Search for the cell housing the specified text and yield its [x, y] center coordinate. 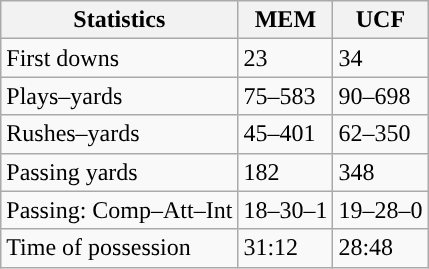
45–401 [286, 134]
19–28–0 [380, 210]
18–30–1 [286, 210]
Rushes–yards [120, 134]
62–350 [380, 134]
182 [286, 172]
Plays–yards [120, 96]
UCF [380, 20]
348 [380, 172]
75–583 [286, 96]
First downs [120, 58]
23 [286, 58]
Passing: Comp–Att–Int [120, 210]
31:12 [286, 248]
MEM [286, 20]
28:48 [380, 248]
Passing yards [120, 172]
Time of possession [120, 248]
34 [380, 58]
Statistics [120, 20]
90–698 [380, 96]
